Identify which cell holds the provided text, then report its [x, y] central coordinate. 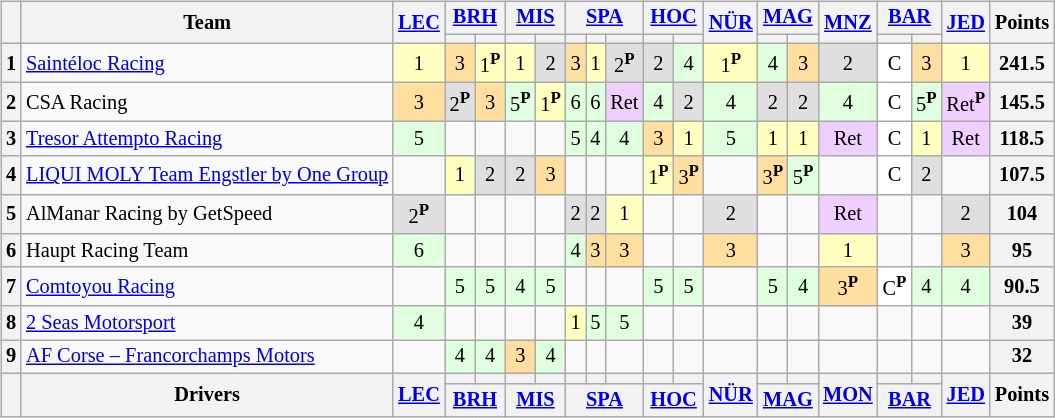
95 [1022, 250]
MNZ [848, 22]
90.5 [1022, 286]
RetP [966, 102]
39 [1022, 323]
9 [11, 357]
7 [11, 286]
Comtoyou Racing [207, 286]
Tresor Attempto Racing [207, 139]
Drivers [207, 394]
107.5 [1022, 176]
CSA Racing [207, 102]
118.5 [1022, 139]
Haupt Racing Team [207, 250]
MON [848, 394]
LIQUI MOLY Team Engstler by One Group [207, 176]
32 [1022, 357]
Saintéloc Racing [207, 64]
8 [11, 323]
2 Seas Motorsport [207, 323]
Team [207, 22]
CP [895, 286]
241.5 [1022, 64]
104 [1022, 214]
145.5 [1022, 102]
AF Corse – Francorchamps Motors [207, 357]
AlManar Racing by GetSpeed [207, 214]
